Provide the [x, y] coordinate of the cell's center where the given text is located.  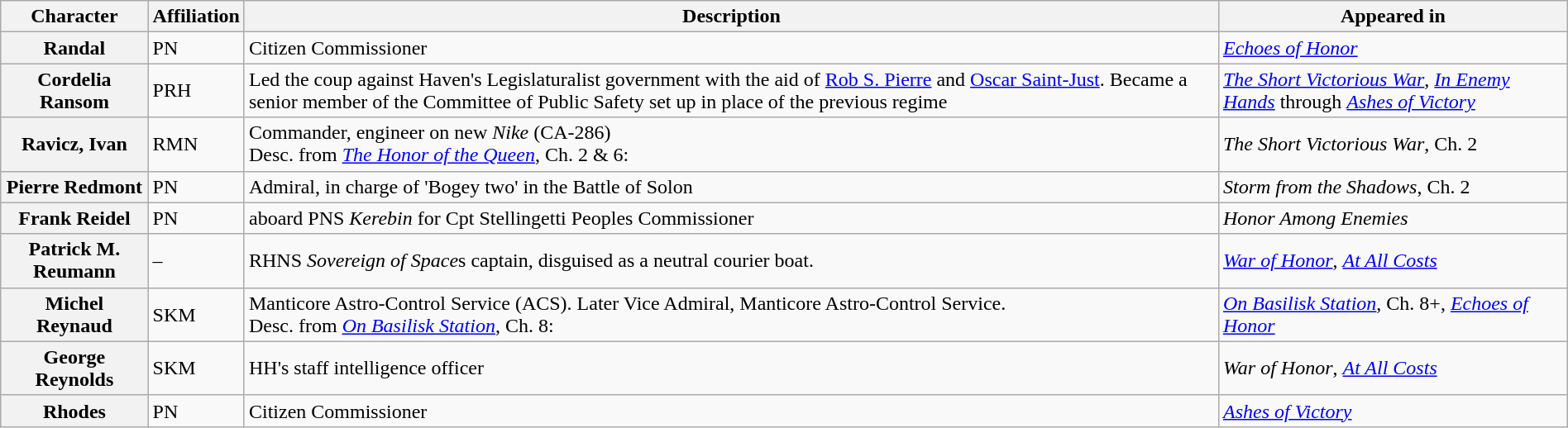
Ravicz, Ivan [74, 144]
Patrick M. Reumann [74, 261]
Ashes of Victory [1393, 411]
Echoes of Honor [1393, 48]
aboard PNS Kerebin for Cpt Stellingetti Peoples Commissioner [731, 218]
Michel Reynaud [74, 314]
Cordelia Ransom [74, 91]
– [196, 261]
Commander, engineer on new Nike (CA-286)Desc. from The Honor of the Queen, Ch. 2 & 6: [731, 144]
Randal [74, 48]
George Reynolds [74, 369]
The Short Victorious War, In Enemy Hands through Ashes of Victory [1393, 91]
Manticore Astro-Control Service (ACS). Later Vice Admiral, Manticore Astro-Control Service.Desc. from On Basilisk Station, Ch. 8: [731, 314]
RMN [196, 144]
Frank Reidel [74, 218]
Storm from the Shadows, Ch. 2 [1393, 187]
RHNS Sovereign of Spaces captain, disguised as a neutral courier boat. [731, 261]
Appeared in [1393, 17]
Affiliation [196, 17]
Pierre Redmont [74, 187]
On Basilisk Station, Ch. 8+, Echoes of Honor [1393, 314]
Admiral, in charge of 'Bogey two' in the Battle of Solon [731, 187]
PRH [196, 91]
HH's staff intelligence officer [731, 369]
Character [74, 17]
Rhodes [74, 411]
Description [731, 17]
The Short Victorious War, Ch. 2 [1393, 144]
Honor Among Enemies [1393, 218]
